Capture the cell that displays the provided text and extract its [x, y] central coordinate. 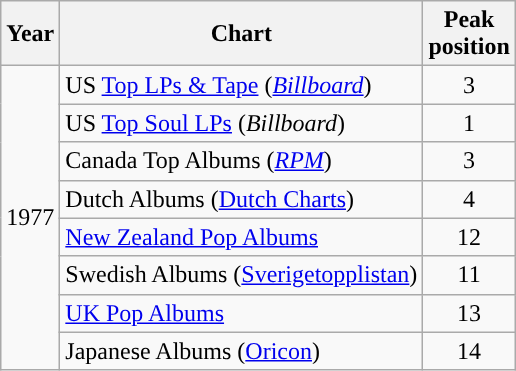
12 [469, 237]
UK Pop Albums [242, 313]
14 [469, 351]
1 [469, 123]
Canada Top Albums (RPM) [242, 161]
Peakposition [469, 34]
Year [30, 34]
Japanese Albums (Oricon) [242, 351]
11 [469, 275]
13 [469, 313]
Chart [242, 34]
US Top Soul LPs (Billboard) [242, 123]
Swedish Albums (Sverigetopplistan) [242, 275]
1977 [30, 218]
New Zealand Pop Albums [242, 237]
4 [469, 199]
Dutch Albums (Dutch Charts) [242, 199]
US Top LPs & Tape (Billboard) [242, 85]
